Determine the (X, Y) coordinate at the center of the cell enclosing the given text.  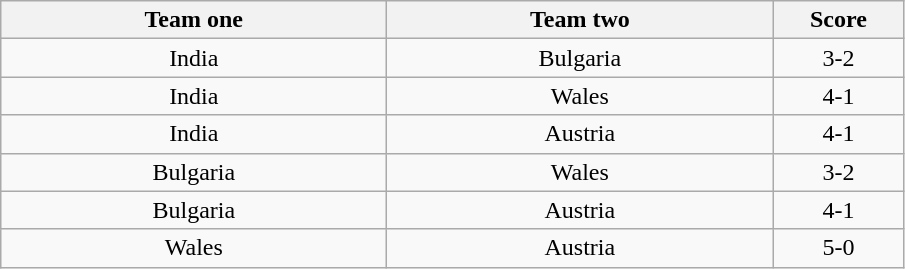
Team two (580, 20)
5-0 (838, 248)
Team one (194, 20)
Score (838, 20)
